Scan for the cell matching the given text and deliver its (x, y) coordinate at center. 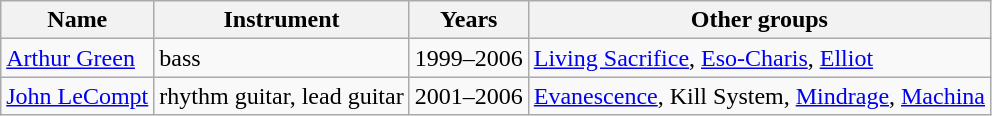
rhythm guitar, lead guitar (282, 96)
2001–2006 (468, 96)
bass (282, 58)
Other groups (759, 20)
Years (468, 20)
Arthur Green (78, 58)
Instrument (282, 20)
Name (78, 20)
1999–2006 (468, 58)
Living Sacrifice, Eso-Charis, Elliot (759, 58)
John LeCompt (78, 96)
Evanescence, Kill System, Mindrage, Machina (759, 96)
